Identify which cell holds the provided text, then report its (x, y) central coordinate. 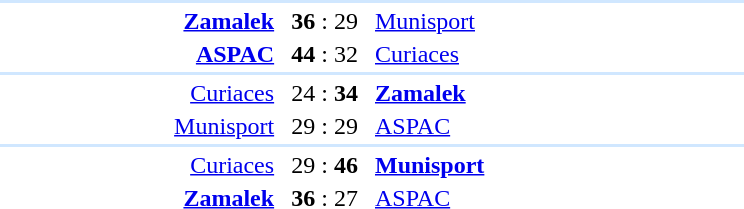
44 : 32 (325, 54)
24 : 34 (325, 93)
29 : 46 (325, 165)
36 : 29 (325, 21)
29 : 29 (325, 126)
